For the text-containing cell, return its midpoint in (X, Y) coordinate format. 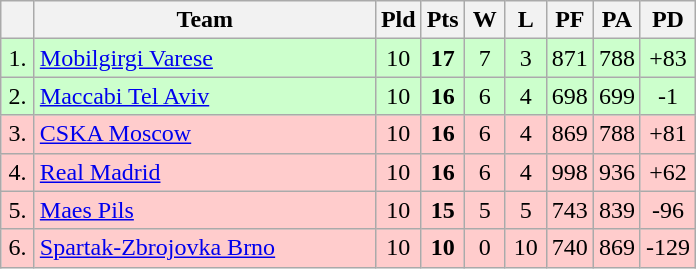
7 (484, 58)
PD (668, 20)
699 (616, 96)
Mobilgirgi Varese (204, 58)
17 (442, 58)
936 (616, 172)
743 (570, 210)
Maes Pils (204, 210)
Maccabi Tel Aviv (204, 96)
-96 (668, 210)
3. (18, 134)
698 (570, 96)
Pts (442, 20)
L (526, 20)
740 (570, 248)
+81 (668, 134)
2. (18, 96)
5. (18, 210)
Team (204, 20)
Pld (398, 20)
1. (18, 58)
3 (526, 58)
-129 (668, 248)
998 (570, 172)
Real Madrid (204, 172)
871 (570, 58)
CSKA Moscow (204, 134)
PA (616, 20)
839 (616, 210)
+83 (668, 58)
-1 (668, 96)
15 (442, 210)
+62 (668, 172)
6. (18, 248)
Spartak-Zbrojovka Brno (204, 248)
PF (570, 20)
0 (484, 248)
W (484, 20)
4. (18, 172)
